Identify which cell holds the provided text, then report its (X, Y) central coordinate. 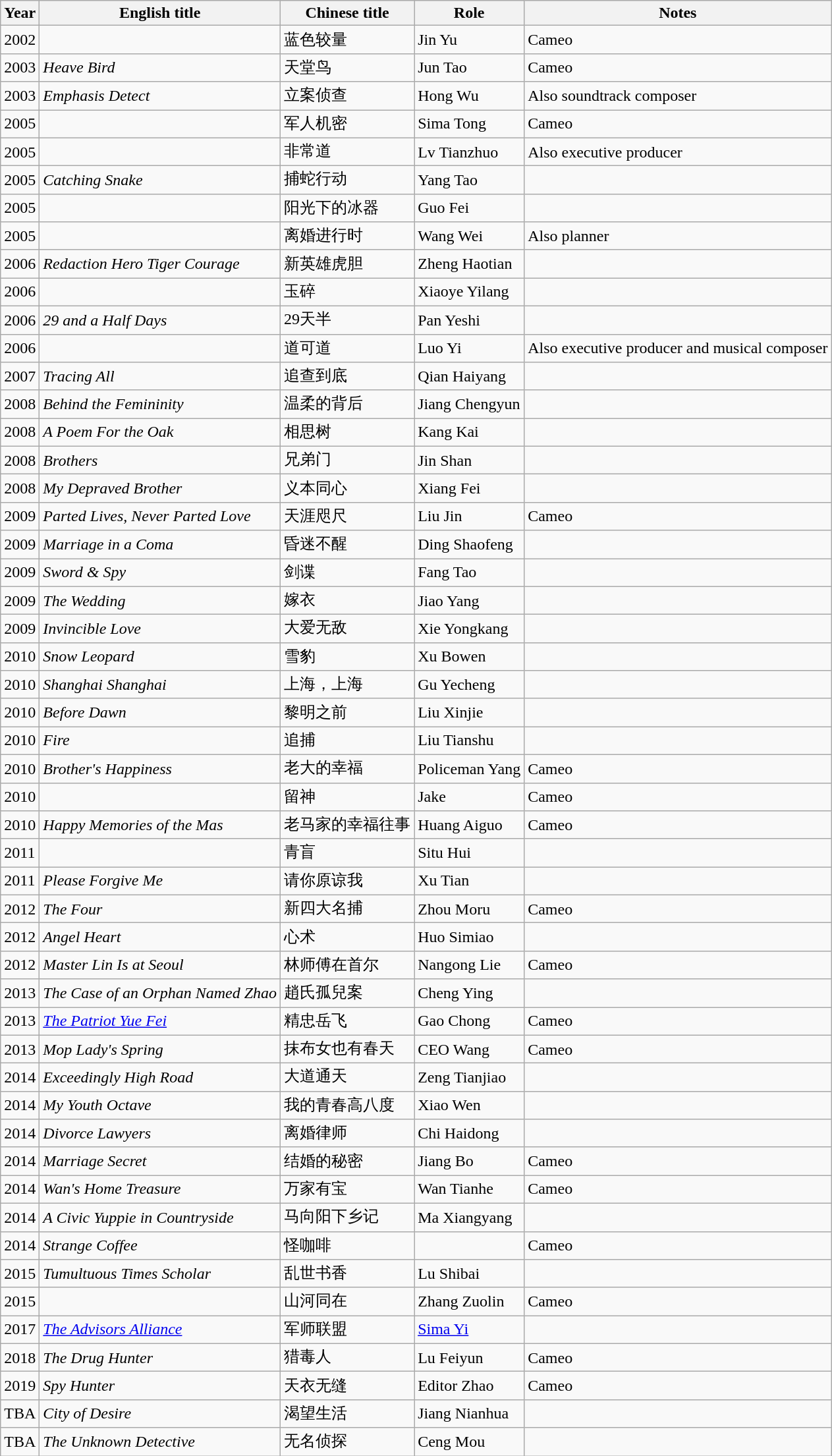
乱世书香 (348, 1274)
Wang Wei (469, 236)
My Youth Octave (160, 1106)
怪咖啡 (348, 1245)
老大的幸福 (348, 768)
新四大名捕 (348, 909)
Jin Shan (469, 460)
天堂鸟 (348, 67)
黎明之前 (348, 713)
Brothers (160, 460)
Lu Feiyun (469, 1357)
马向阳下乡记 (348, 1218)
Brother's Happiness (160, 768)
My Depraved Brother (160, 489)
离婚进行时 (348, 236)
老马家的幸福往事 (348, 825)
The Unknown Detective (160, 1442)
请你原谅我 (348, 882)
我的青春高八度 (348, 1106)
兄弟门 (348, 460)
Hong Wu (469, 96)
留神 (348, 797)
Situ Hui (469, 853)
Zhang Zuolin (469, 1302)
Guo Fei (469, 208)
嫁衣 (348, 601)
Notes (678, 13)
Ceng Mou (469, 1442)
Chinese title (348, 13)
Also soundtrack composer (678, 96)
无名侦探 (348, 1442)
万家有宝 (348, 1190)
上海，上海 (348, 685)
Ding Shaofeng (469, 544)
Zhou Moru (469, 909)
Lu Shibai (469, 1274)
29天半 (348, 320)
Marriage in a Coma (160, 544)
Xie Yongkang (469, 629)
阳光下的冰器 (348, 208)
离婚律师 (348, 1133)
Jiang Chengyun (469, 405)
Marriage Secret (160, 1161)
Sima Yi (469, 1330)
Fire (160, 741)
Spy Hunter (160, 1386)
Happy Memories of the Mas (160, 825)
追捕 (348, 741)
Redaction Hero Tiger Courage (160, 264)
心术 (348, 937)
Role (469, 13)
Qian Haiyang (469, 377)
Liu Tianshu (469, 741)
Zeng Tianjiao (469, 1078)
Lv Tianzhuo (469, 152)
抹布女也有春天 (348, 1049)
Emphasis Detect (160, 96)
山河同在 (348, 1302)
剑谍 (348, 573)
Also executive producer (678, 152)
Kang Kai (469, 432)
Jake (469, 797)
Sword & Spy (160, 573)
Jin Yu (469, 40)
立案侦查 (348, 96)
Sima Tong (469, 124)
2017 (20, 1330)
Behind the Femininity (160, 405)
Editor Zhao (469, 1386)
Xu Bowen (469, 656)
青盲 (348, 853)
Cheng Ying (469, 994)
捕蛇行动 (348, 181)
大道通天 (348, 1078)
The Wedding (160, 601)
Catching Snake (160, 181)
CEO Wang (469, 1049)
Gu Yecheng (469, 685)
军人机密 (348, 124)
The Advisors Alliance (160, 1330)
2007 (20, 377)
Parted Lives, Never Parted Love (160, 517)
A Civic Yuppie in Countryside (160, 1218)
The Patriot Yue Fei (160, 1021)
Exceedingly High Road (160, 1078)
Huo Simiao (469, 937)
Liu Xinjie (469, 713)
Ma Xiangyang (469, 1218)
大爱无敌 (348, 629)
Liu Jin (469, 517)
Pan Yeshi (469, 320)
Invincible Love (160, 629)
相思树 (348, 432)
Also executive producer and musical composer (678, 348)
道可道 (348, 348)
2002 (20, 40)
Heave Bird (160, 67)
2019 (20, 1386)
Chi Haidong (469, 1133)
蓝色较量 (348, 40)
军师联盟 (348, 1330)
Gao Chong (469, 1021)
Master Lin Is at Seoul (160, 965)
English title (160, 13)
渴望生活 (348, 1414)
Tracing All (160, 377)
Jiao Yang (469, 601)
Yang Tao (469, 181)
昏迷不醒 (348, 544)
2018 (20, 1357)
Xiaoye Yilang (469, 293)
义本同心 (348, 489)
Divorce Lawyers (160, 1133)
Shanghai Shanghai (160, 685)
The Drug Hunter (160, 1357)
Jiang Nianhua (469, 1414)
Xiao Wen (469, 1106)
Fang Tao (469, 573)
Nangong Lie (469, 965)
Year (20, 13)
温柔的背后 (348, 405)
Also planner (678, 236)
林师傅在首尔 (348, 965)
雪豹 (348, 656)
Jun Tao (469, 67)
Zheng Haotian (469, 264)
The Four (160, 909)
Wan's Home Treasure (160, 1190)
结婚的秘密 (348, 1161)
Policeman Yang (469, 768)
A Poem For the Oak (160, 432)
精忠岳飞 (348, 1021)
玉碎 (348, 293)
Snow Leopard (160, 656)
Jiang Bo (469, 1161)
Angel Heart (160, 937)
Wan Tianhe (469, 1190)
Tumultuous Times Scholar (160, 1274)
Xu Tian (469, 882)
趙氏孤兒案 (348, 994)
The Case of an Orphan Named Zhao (160, 994)
Before Dawn (160, 713)
City of Desire (160, 1414)
Huang Aiguo (469, 825)
天衣无缝 (348, 1386)
非常道 (348, 152)
天涯咫尺 (348, 517)
29 and a Half Days (160, 320)
新英雄虎胆 (348, 264)
Strange Coffee (160, 1245)
Xiang Fei (469, 489)
Mop Lady's Spring (160, 1049)
Please Forgive Me (160, 882)
猎毒人 (348, 1357)
追查到底 (348, 377)
Luo Yi (469, 348)
